Identify which cell holds the provided text, then report its [X, Y] central coordinate. 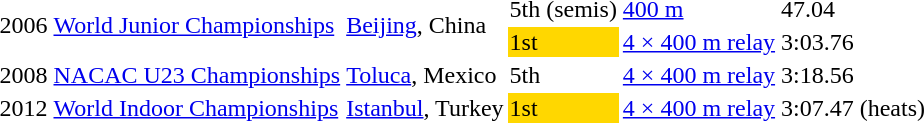
5th [563, 75]
World Indoor Championships [197, 108]
Istanbul, Turkey [425, 108]
NACAC U23 Championships [197, 75]
Toluca, Mexico [425, 75]
